For the text-containing cell, return its midpoint in [x, y] coordinate format. 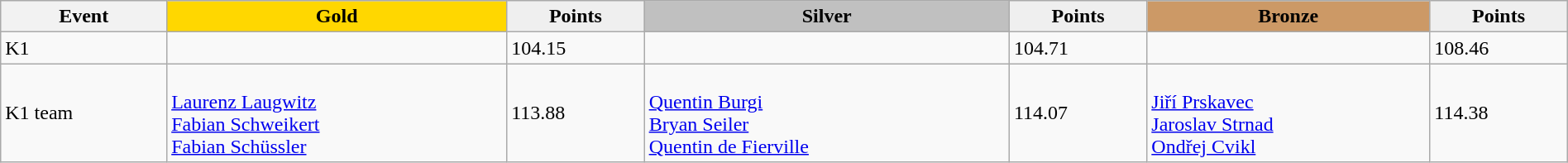
114.07 [1078, 113]
104.71 [1078, 48]
Gold [337, 17]
114.38 [1499, 113]
Quentin BurgiBryan SeilerQuentin de Fierville [827, 113]
K1 [84, 48]
Bronze [1288, 17]
K1 team [84, 113]
Event [84, 17]
113.88 [576, 113]
104.15 [576, 48]
Laurenz LaugwitzFabian SchweikertFabian Schüssler [337, 113]
Silver [827, 17]
Jiří PrskavecJaroslav StrnadOndřej Cvikl [1288, 113]
108.46 [1499, 48]
